Search for the cell housing the specified text and yield its (x, y) center coordinate. 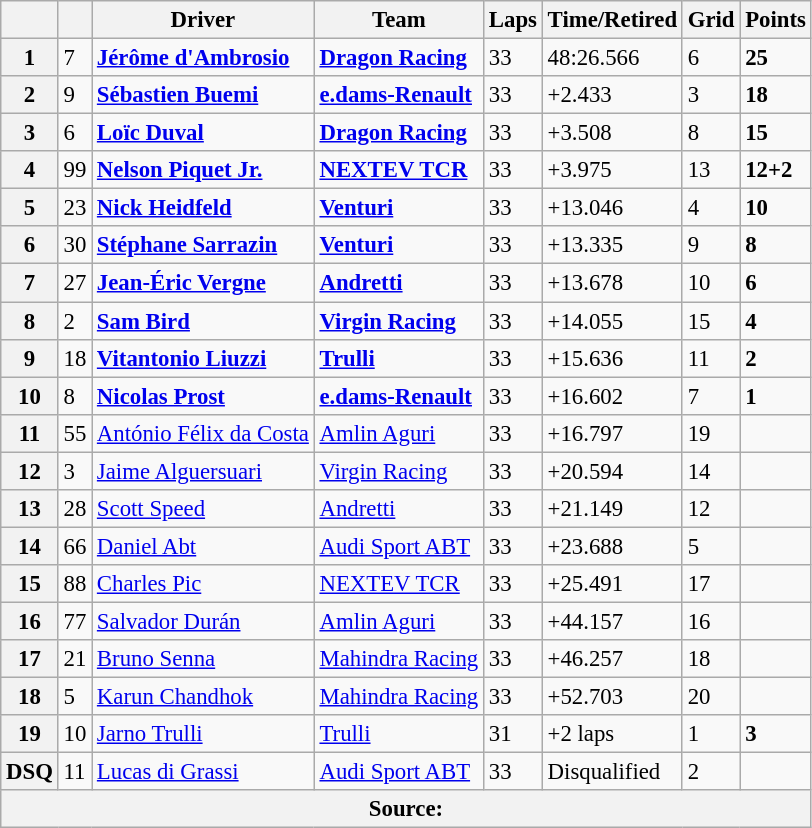
Nick Heidfeld (204, 208)
+52.703 (612, 697)
Karun Chandhok (204, 697)
Nelson Piquet Jr. (204, 170)
+13.046 (612, 208)
48:26.566 (612, 58)
Source: (406, 809)
66 (74, 546)
+3.508 (612, 133)
Sébastien Buemi (204, 95)
+13.678 (612, 283)
Driver (204, 20)
DSQ (30, 772)
+15.636 (612, 358)
88 (74, 584)
77 (74, 621)
99 (74, 170)
Jérôme d'Ambrosio (204, 58)
Bruno Senna (204, 659)
+2.433 (612, 95)
Grid (710, 20)
+44.157 (612, 621)
Salvador Durán (204, 621)
31 (514, 734)
12+2 (776, 170)
55 (74, 433)
+46.257 (612, 659)
+23.688 (612, 546)
Scott Speed (204, 509)
Jarno Trulli (204, 734)
Time/Retired (612, 20)
21 (74, 659)
António Félix da Costa (204, 433)
+2 laps (612, 734)
+21.149 (612, 509)
28 (74, 509)
+20.594 (612, 471)
Jaime Alguersuari (204, 471)
30 (74, 245)
Team (398, 20)
Stéphane Sarrazin (204, 245)
27 (74, 283)
Jean-Éric Vergne (204, 283)
20 (710, 697)
+3.975 (612, 170)
23 (74, 208)
+14.055 (612, 321)
Charles Pic (204, 584)
+16.797 (612, 433)
Loïc Duval (204, 133)
Vitantonio Liuzzi (204, 358)
Nicolas Prost (204, 396)
25 (776, 58)
+13.335 (612, 245)
Lucas di Grassi (204, 772)
Sam Bird (204, 321)
+16.602 (612, 396)
+25.491 (612, 584)
Laps (514, 20)
Points (776, 20)
Daniel Abt (204, 546)
Disqualified (612, 772)
